Detect which cell encompasses the target text, then output its [X, Y] center coordinate. 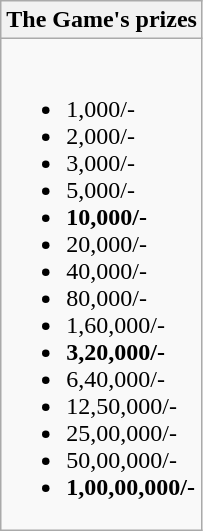
1,000/-2,000/-3,000/-5,000/-10,000/-20,000/-40,000/-80,000/-1,60,000/-3,20,000/-6,40,000/-12,50,000/-25,00,000/-50,00,000/-1,00,00,000/- [102, 284]
The Game's prizes [102, 20]
